Detect which cell encompasses the target text, then output its [x, y] center coordinate. 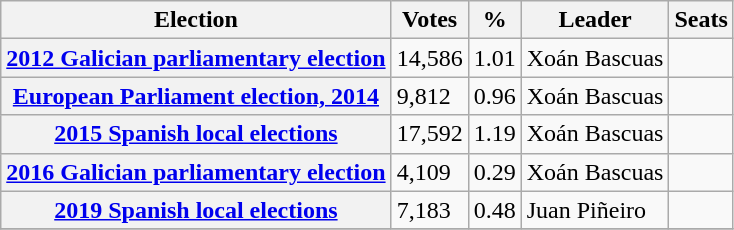
17,592 [430, 134]
2016 Galician parliamentary election [196, 172]
% [494, 20]
9,812 [430, 96]
Juan Piñeiro [595, 210]
Leader [595, 20]
Election [196, 20]
1.19 [494, 134]
0.48 [494, 210]
4,109 [430, 172]
1.01 [494, 58]
2019 Spanish local elections [196, 210]
7,183 [430, 210]
0.96 [494, 96]
2012 Galician parliamentary election [196, 58]
European Parliament election, 2014 [196, 96]
14,586 [430, 58]
Seats [701, 20]
0.29 [494, 172]
2015 Spanish local elections [196, 134]
Votes [430, 20]
